Pinpoint the cell where the given text exists, returning its (X, Y) midpoint coordinate. 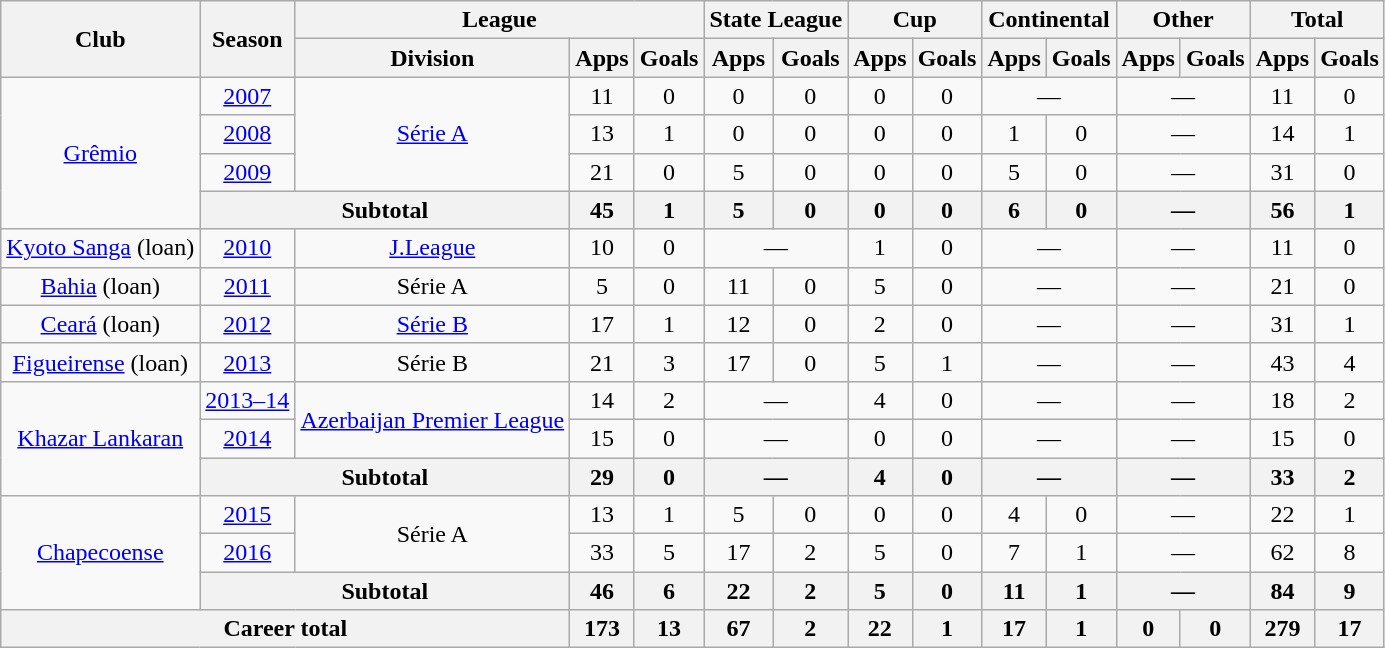
67 (738, 629)
Bahia (loan) (100, 286)
2013 (248, 362)
18 (1282, 400)
7 (1014, 553)
56 (1282, 210)
2016 (248, 553)
Career total (286, 629)
2009 (248, 172)
2015 (248, 515)
2012 (248, 324)
Grêmio (100, 153)
45 (602, 210)
10 (602, 248)
2010 (248, 248)
29 (602, 477)
Total (1317, 20)
2011 (248, 286)
84 (1282, 591)
Other (1183, 20)
173 (602, 629)
Division (432, 58)
Azerbaijan Premier League (432, 419)
Cup (915, 20)
9 (1350, 591)
62 (1282, 553)
Kyoto Sanga (loan) (100, 248)
46 (602, 591)
43 (1282, 362)
J.League (432, 248)
2008 (248, 134)
Figueirense (loan) (100, 362)
3 (669, 362)
279 (1282, 629)
Ceará (loan) (100, 324)
2007 (248, 96)
Chapecoense (100, 553)
State League (776, 20)
Continental (1049, 20)
League (500, 20)
Club (100, 39)
2014 (248, 438)
12 (738, 324)
2013–14 (248, 400)
Season (248, 39)
Khazar Lankaran (100, 438)
8 (1350, 553)
